Locate the cell with the specified text and output its [x, y] center coordinate. 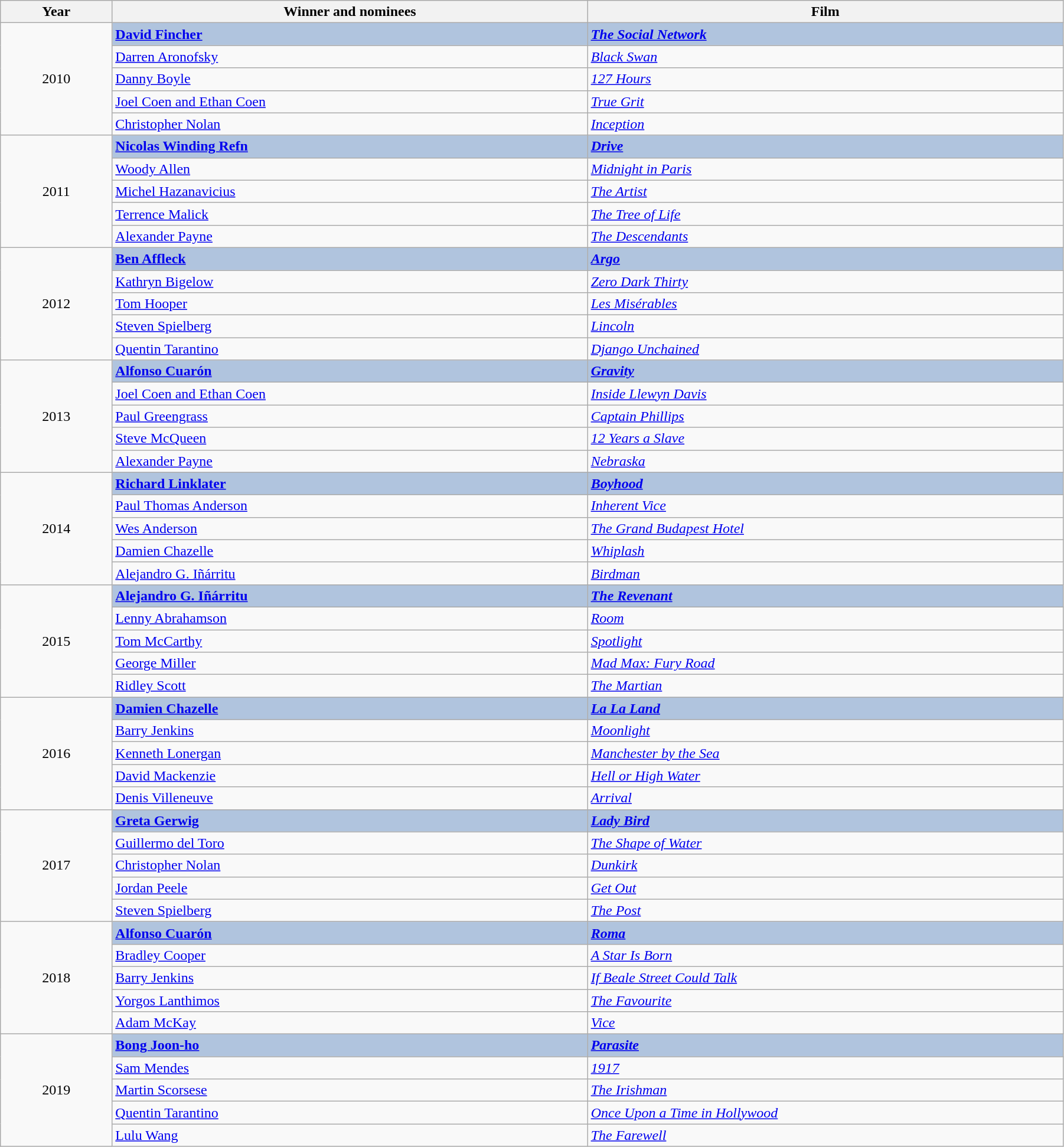
The Revenant [825, 596]
Captain Phillips [825, 416]
127 Hours [825, 79]
The Tree of Life [825, 214]
Paul Greengrass [350, 416]
Nicolas Winding Refn [350, 146]
The Farewell [825, 1135]
Ben Affleck [350, 259]
True Grit [825, 102]
The Post [825, 910]
Tom Hooper [350, 304]
Steve McQueen [350, 439]
2015 [57, 641]
Darren Aronofsky [350, 57]
Adam McKay [350, 1023]
Lenny Abrahamson [350, 618]
Kathryn Bigelow [350, 282]
Parasite [825, 1045]
The Irishman [825, 1090]
Lulu Wang [350, 1135]
George Miller [350, 664]
Denis Villeneuve [350, 798]
Year [57, 12]
Danny Boyle [350, 79]
2011 [57, 191]
The Favourite [825, 1001]
Michel Hazanavicius [350, 191]
2010 [57, 79]
Moonlight [825, 731]
Dunkirk [825, 865]
Whiplash [825, 551]
Zero Dark Thirty [825, 282]
Kenneth Lonergan [350, 753]
Roma [825, 933]
The Shape of Water [825, 843]
Boyhood [825, 483]
Black Swan [825, 57]
Lincoln [825, 326]
Spotlight [825, 641]
2018 [57, 978]
Greta Gerwig [350, 821]
12 Years a Slave [825, 439]
Winner and nominees [350, 12]
Inside Llewyn Davis [825, 394]
Room [825, 618]
The Descendants [825, 236]
Lady Bird [825, 821]
La La Land [825, 708]
Inception [825, 124]
Argo [825, 259]
2016 [57, 753]
Bradley Cooper [350, 955]
Terrence Malick [350, 214]
Inherent Vice [825, 506]
Once Upon a Time in Hollywood [825, 1113]
Midnight in Paris [825, 169]
Arrival [825, 798]
2013 [57, 416]
Manchester by the Sea [825, 753]
Film [825, 12]
2019 [57, 1090]
2012 [57, 303]
David Mackenzie [350, 776]
The Artist [825, 191]
Paul Thomas Anderson [350, 506]
Django Unchained [825, 349]
The Social Network [825, 34]
The Martian [825, 686]
David Fincher [350, 34]
Woody Allen [350, 169]
2017 [57, 865]
Sam Mendes [350, 1068]
Nebraska [825, 461]
Yorgos Lanthimos [350, 1001]
Drive [825, 146]
If Beale Street Could Talk [825, 978]
Jordan Peele [350, 888]
Bong Joon-ho [350, 1045]
Martin Scorsese [350, 1090]
A Star Is Born [825, 955]
Gravity [825, 371]
1917 [825, 1068]
Vice [825, 1023]
Guillermo del Toro [350, 843]
Richard Linklater [350, 483]
Mad Max: Fury Road [825, 664]
Les Misérables [825, 304]
Tom McCarthy [350, 641]
2014 [57, 528]
Birdman [825, 573]
Hell or High Water [825, 776]
Get Out [825, 888]
Ridley Scott [350, 686]
The Grand Budapest Hotel [825, 528]
Wes Anderson [350, 528]
